Locate the cell with the specified text and output its [X, Y] center coordinate. 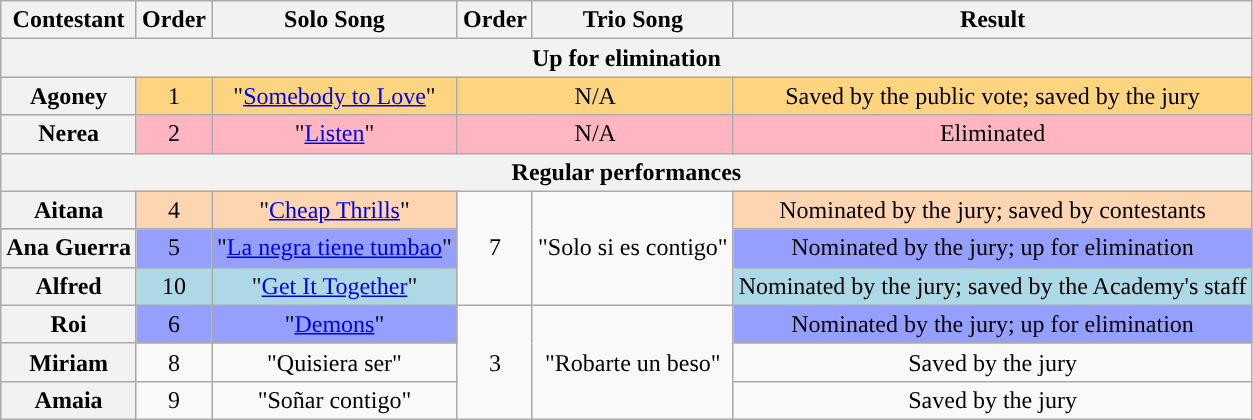
"Quisiera ser" [335, 362]
"Demons" [335, 324]
"Solo si es contigo" [632, 248]
Roi [69, 324]
Amaia [69, 400]
Agoney [69, 96]
Alfred [69, 286]
Regular performances [626, 172]
Saved by the public vote; saved by the jury [992, 96]
Nerea [69, 134]
8 [174, 362]
10 [174, 286]
Miriam [69, 362]
"Get It Together" [335, 286]
1 [174, 96]
3 [494, 362]
Up for elimination [626, 58]
9 [174, 400]
Ana Guerra [69, 248]
Nominated by the jury; saved by contestants [992, 210]
"La negra tiene tumbao" [335, 248]
7 [494, 248]
Aitana [69, 210]
"Listen" [335, 134]
Result [992, 20]
5 [174, 248]
"Somebody to Love" [335, 96]
Trio Song [632, 20]
4 [174, 210]
"Soñar contigo" [335, 400]
Contestant [69, 20]
2 [174, 134]
Solo Song [335, 20]
"Robarte un beso" [632, 362]
Nominated by the jury; saved by the Academy's staff [992, 286]
Eliminated [992, 134]
6 [174, 324]
"Cheap Thrills" [335, 210]
